Return (X, Y) of the center of cell containing provided text 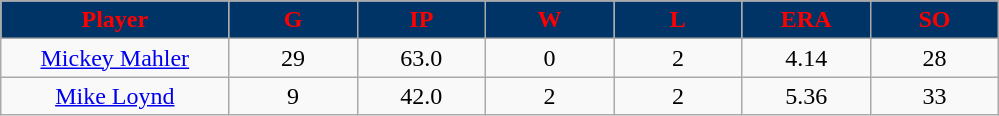
ERA (806, 20)
W (549, 20)
Mike Loynd (115, 96)
IP (421, 20)
9 (293, 96)
Player (115, 20)
29 (293, 58)
28 (934, 58)
Mickey Mahler (115, 58)
42.0 (421, 96)
L (678, 20)
0 (549, 58)
5.36 (806, 96)
SO (934, 20)
33 (934, 96)
G (293, 20)
4.14 (806, 58)
63.0 (421, 58)
